Pinpoint the cell where the given text exists, returning its (X, Y) midpoint coordinate. 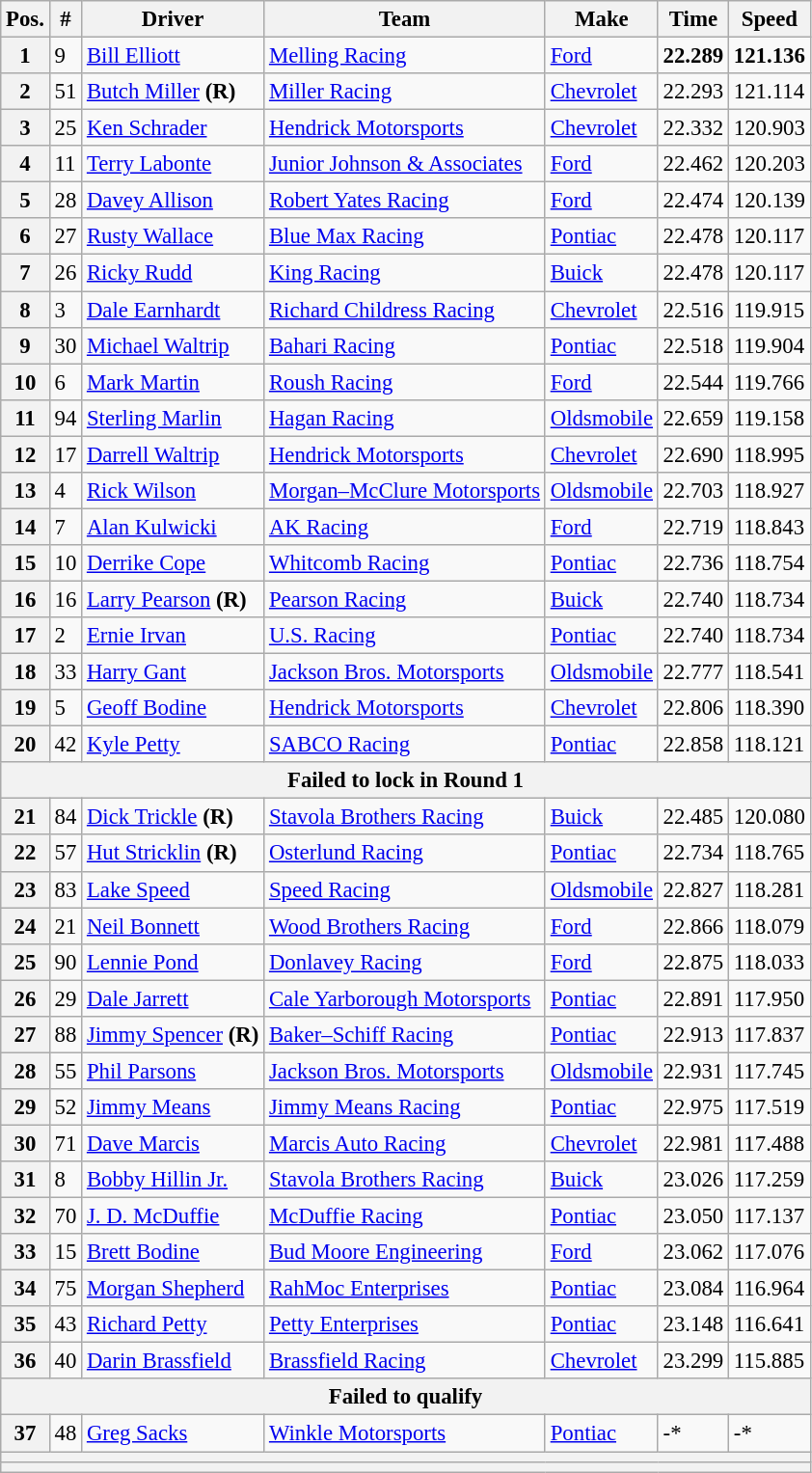
71 (66, 1143)
119.904 (770, 345)
120.903 (770, 128)
Richard Childress Racing (405, 310)
Time (692, 19)
King Racing (405, 273)
Derrike Cope (174, 563)
Whitcomb Racing (405, 563)
Dale Earnhardt (174, 310)
22.544 (692, 382)
22.891 (692, 998)
22.858 (692, 745)
48 (66, 1433)
Cale Yarborough Motorsports (405, 998)
22.332 (692, 128)
22.462 (692, 164)
117.137 (770, 1216)
Ken Schrader (174, 128)
116.964 (770, 1289)
22.485 (692, 817)
88 (66, 1035)
22.719 (692, 527)
118.121 (770, 745)
118.033 (770, 962)
119.158 (770, 418)
36 (25, 1361)
Brassfield Racing (405, 1361)
Blue Max Racing (405, 236)
Brett Bodine (174, 1252)
116.641 (770, 1324)
118.541 (770, 672)
U.S. Racing (405, 636)
Melling Racing (405, 56)
Morgan Shepherd (174, 1289)
22.875 (692, 962)
119.915 (770, 310)
Richard Petty (174, 1324)
83 (66, 889)
Dick Trickle (R) (174, 817)
84 (66, 817)
22.474 (692, 201)
Marcis Auto Racing (405, 1143)
Darrell Waltrip (174, 454)
Driver (174, 19)
Pos. (25, 19)
23 (25, 889)
20 (25, 745)
22.690 (692, 454)
35 (25, 1324)
32 (25, 1216)
Darin Brassfield (174, 1361)
Mark Martin (174, 382)
22.981 (692, 1143)
Jimmy Means Racing (405, 1107)
Hagan Racing (405, 418)
Kyle Petty (174, 745)
Ernie Irvan (174, 636)
J. D. McDuffie (174, 1216)
RahMoc Enterprises (405, 1289)
117.259 (770, 1180)
117.950 (770, 998)
Winkle Motorsports (405, 1433)
23.299 (692, 1361)
19 (25, 708)
24 (25, 926)
Ricky Rudd (174, 273)
Bill Elliott (174, 56)
94 (66, 418)
22.659 (692, 418)
55 (66, 1071)
22.931 (692, 1071)
90 (66, 962)
Bahari Racing (405, 345)
Terry Labonte (174, 164)
McDuffie Racing (405, 1216)
Michael Waltrip (174, 345)
52 (66, 1107)
22.975 (692, 1107)
Speed (770, 19)
117.745 (770, 1071)
31 (25, 1180)
Rick Wilson (174, 491)
Jimmy Spencer (R) (174, 1035)
23.084 (692, 1289)
117.837 (770, 1035)
Lake Speed (174, 889)
Robert Yates Racing (405, 201)
118.843 (770, 527)
13 (25, 491)
SABCO Racing (405, 745)
57 (66, 854)
22.736 (692, 563)
Pearson Racing (405, 599)
23.050 (692, 1216)
121.136 (770, 56)
22 (25, 854)
Speed Racing (405, 889)
Alan Kulwicki (174, 527)
Phil Parsons (174, 1071)
AK Racing (405, 527)
23.148 (692, 1324)
Dave Marcis (174, 1143)
Lennie Pond (174, 962)
118.754 (770, 563)
22.516 (692, 310)
Baker–Schiff Racing (405, 1035)
Make (602, 19)
Bobby Hillin Jr. (174, 1180)
Miller Racing (405, 92)
42 (66, 745)
51 (66, 92)
1 (25, 56)
117.488 (770, 1143)
Jimmy Means (174, 1107)
Team (405, 19)
43 (66, 1324)
# (66, 19)
120.203 (770, 164)
Butch Miller (R) (174, 92)
Bud Moore Engineering (405, 1252)
Neil Bonnett (174, 926)
118.995 (770, 454)
12 (25, 454)
22.518 (692, 345)
Failed to lock in Round 1 (405, 780)
Dale Jarrett (174, 998)
37 (25, 1433)
Wood Brothers Racing (405, 926)
14 (25, 527)
22.777 (692, 672)
118.281 (770, 889)
Sterling Marlin (174, 418)
Petty Enterprises (405, 1324)
Rusty Wallace (174, 236)
Junior Johnson & Associates (405, 164)
Greg Sacks (174, 1433)
120.080 (770, 817)
40 (66, 1361)
Geoff Bodine (174, 708)
70 (66, 1216)
121.114 (770, 92)
22.806 (692, 708)
23.062 (692, 1252)
115.885 (770, 1361)
22.913 (692, 1035)
22.289 (692, 56)
Davey Allison (174, 201)
120.139 (770, 201)
118.390 (770, 708)
Morgan–McClure Motorsports (405, 491)
22.703 (692, 491)
Osterlund Racing (405, 854)
118.079 (770, 926)
75 (66, 1289)
18 (25, 672)
Failed to qualify (405, 1398)
23.026 (692, 1180)
Harry Gant (174, 672)
Larry Pearson (R) (174, 599)
119.766 (770, 382)
Donlavey Racing (405, 962)
22.827 (692, 889)
22.293 (692, 92)
117.076 (770, 1252)
34 (25, 1289)
Hut Stricklin (R) (174, 854)
22.734 (692, 854)
118.765 (770, 854)
117.519 (770, 1107)
Roush Racing (405, 382)
118.927 (770, 491)
22.866 (692, 926)
